Find where the given text appears and provide that cell's center as (X, Y) coordinate. 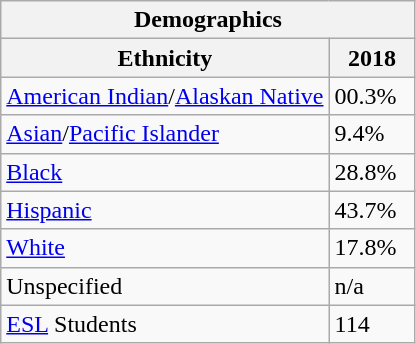
2018 (372, 58)
9.4% (372, 134)
43.7% (372, 210)
n/a (372, 286)
00.3% (372, 96)
Ethnicity (165, 58)
Demographics (208, 20)
17.8% (372, 248)
Black (165, 172)
Asian/Pacific Islander (165, 134)
White (165, 248)
114 (372, 324)
Unspecified (165, 286)
28.8% (372, 172)
Hispanic (165, 210)
American Indian/Alaskan Native (165, 96)
ESL Students (165, 324)
